Return the (X, Y) coordinate for the center point of the cell that contains the specified text.  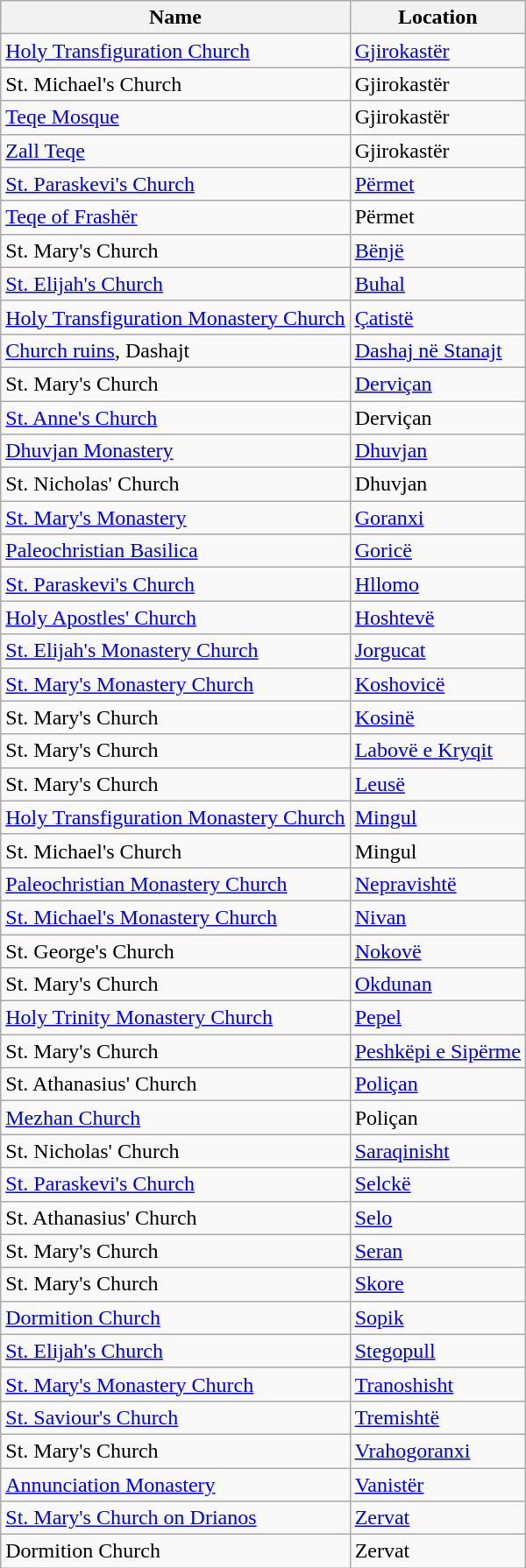
Vanistër (437, 1485)
Dhuvjan Monastery (175, 451)
St. George's Church (175, 950)
Location (437, 18)
Zall Teqe (175, 151)
Çatistë (437, 317)
Sopik (437, 1317)
Nokovë (437, 950)
Church ruins, Dashajt (175, 350)
Teqe of Frashër (175, 217)
Kosinë (437, 717)
Bënjë (437, 251)
Paleochristian Monastery Church (175, 884)
Okdunan (437, 985)
St. Anne's Church (175, 418)
Goricë (437, 551)
Leusë (437, 784)
Tranoshisht (437, 1384)
St. Elijah's Monastery Church (175, 651)
Paleochristian Basilica (175, 551)
St. Saviour's Church (175, 1417)
Holy Trinity Monastery Church (175, 1018)
Name (175, 18)
Koshovicë (437, 684)
Labovë e Kryqit (437, 751)
Annunciation Monastery (175, 1485)
Stegopull (437, 1351)
Peshkëpi e Sipërme (437, 1051)
Pepel (437, 1018)
Buhal (437, 284)
Seran (437, 1251)
St. Mary's Church on Drianos (175, 1518)
Dashaj në Stanajt (437, 350)
Mezhan Church (175, 1118)
Nivan (437, 917)
Selckë (437, 1184)
Saraqinisht (437, 1151)
Skore (437, 1284)
St. Michael's Monastery Church (175, 917)
Hllomo (437, 584)
Goranxi (437, 518)
Holy Apostles' Church (175, 618)
Teqe Mosque (175, 117)
Holy Transfiguration Church (175, 51)
Nepravishtë (437, 884)
Tremishtë (437, 1417)
Jorgucat (437, 651)
Hoshtevë (437, 618)
Selo (437, 1218)
Vrahogoranxi (437, 1451)
St. Mary's Monastery (175, 518)
